Detect which cell encompasses the target text, then output its (X, Y) center coordinate. 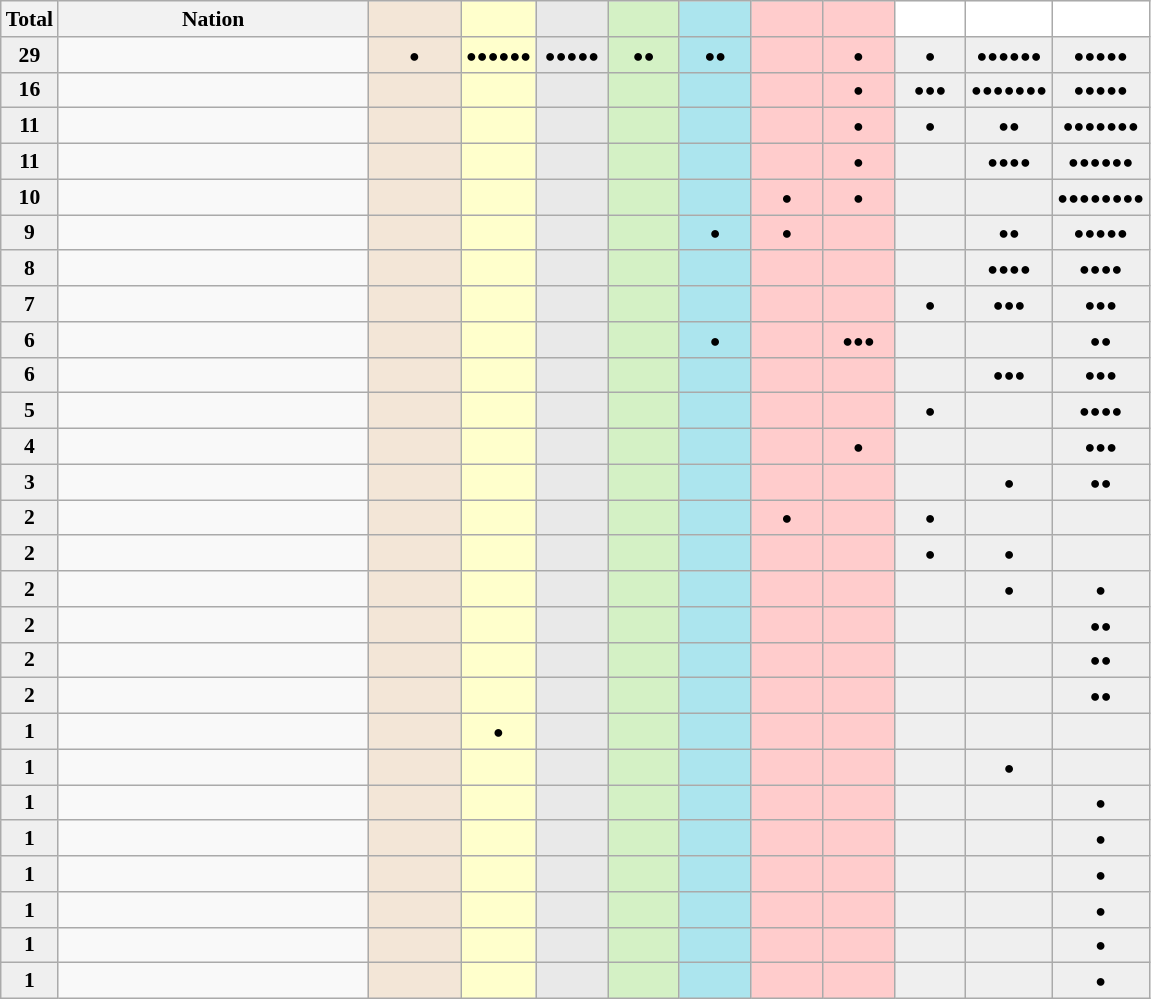
10 (30, 197)
Nation (213, 19)
4 (30, 447)
●●●●●●●● (1100, 197)
8 (30, 269)
29 (30, 55)
16 (30, 90)
5 (30, 411)
Total (30, 19)
3 (30, 482)
9 (30, 233)
7 (30, 304)
